Search for the cell housing the specified text and yield its (x, y) center coordinate. 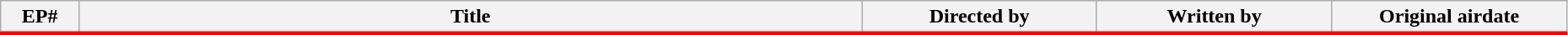
EP# (40, 17)
Written by (1214, 17)
Directed by (979, 17)
Original airdate (1449, 17)
Title (471, 17)
